Scan for the cell matching the given text and deliver its (x, y) coordinate at center. 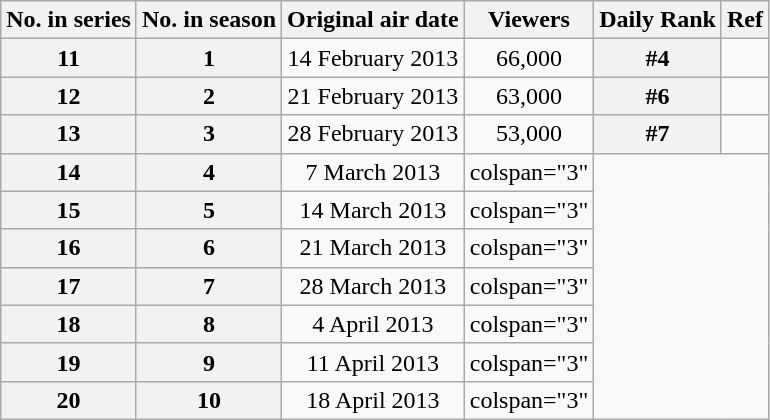
66,000 (529, 58)
14 February 2013 (374, 58)
14 (69, 172)
3 (208, 134)
63,000 (529, 96)
7 (208, 286)
14 March 2013 (374, 210)
No. in series (69, 20)
#7 (658, 134)
#6 (658, 96)
53,000 (529, 134)
18 (69, 324)
Ref (744, 20)
19 (69, 362)
18 April 2013 (374, 400)
7 March 2013 (374, 172)
13 (69, 134)
Viewers (529, 20)
16 (69, 248)
28 February 2013 (374, 134)
20 (69, 400)
8 (208, 324)
12 (69, 96)
9 (208, 362)
15 (69, 210)
17 (69, 286)
21 March 2013 (374, 248)
6 (208, 248)
10 (208, 400)
4 (208, 172)
4 April 2013 (374, 324)
2 (208, 96)
5 (208, 210)
#4 (658, 58)
21 February 2013 (374, 96)
No. in season (208, 20)
Original air date (374, 20)
11 (69, 58)
11 April 2013 (374, 362)
28 March 2013 (374, 286)
Daily Rank (658, 20)
1 (208, 58)
